Search for the cell housing the specified text and yield its (x, y) center coordinate. 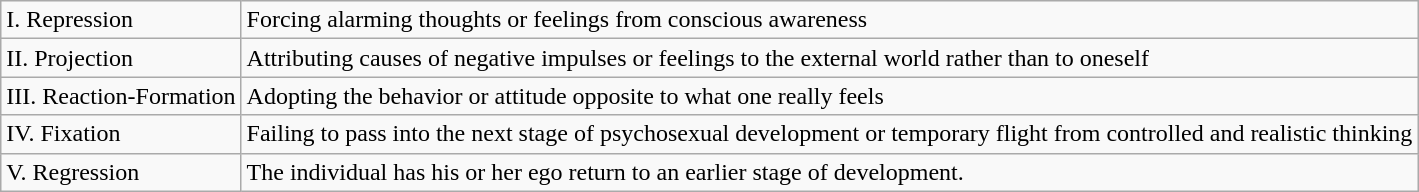
Adopting the behavior or attitude opposite to what one really feels (830, 96)
I. Repression (121, 20)
II. Projection (121, 58)
Forcing alarming thoughts or feelings from conscious awareness (830, 20)
Attributing causes of negative impulses or feelings to the external world rather than to oneself (830, 58)
Failing to pass into the next stage of psychosexual development or temporary flight from controlled and realistic thinking (830, 134)
V. Regression (121, 172)
IV. Fixation (121, 134)
III. Reaction-Formation (121, 96)
The individual has his or her ego return to an earlier stage of development. (830, 172)
